Scan for the cell matching the given text and deliver its [X, Y] coordinate at center. 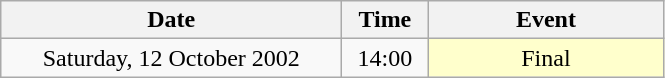
Time [385, 20]
14:00 [385, 58]
Saturday, 12 October 2002 [172, 58]
Event [546, 20]
Final [546, 58]
Date [172, 20]
